From the cell containing the given text, extract its center point as (x, y) coordinate. 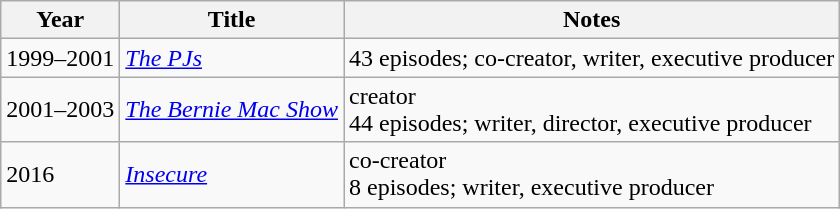
co-creator8 episodes; writer, executive producer (592, 174)
1999–2001 (60, 58)
43 episodes; co-creator, writer, executive producer (592, 58)
Year (60, 20)
Notes (592, 20)
The PJs (232, 58)
creator44 episodes; writer, director, executive producer (592, 110)
Title (232, 20)
Insecure (232, 174)
The Bernie Mac Show (232, 110)
2001–2003 (60, 110)
2016 (60, 174)
